Determine the (x, y) coordinate at the center of the cell enclosing the given text.  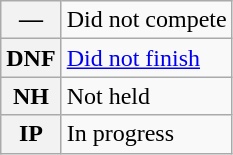
NH (31, 96)
DNF (31, 58)
— (31, 20)
Not held (146, 96)
Did not finish (146, 58)
In progress (146, 134)
Did not compete (146, 20)
IP (31, 134)
